Determine the [X, Y] coordinate at the center of the cell enclosing the given text.  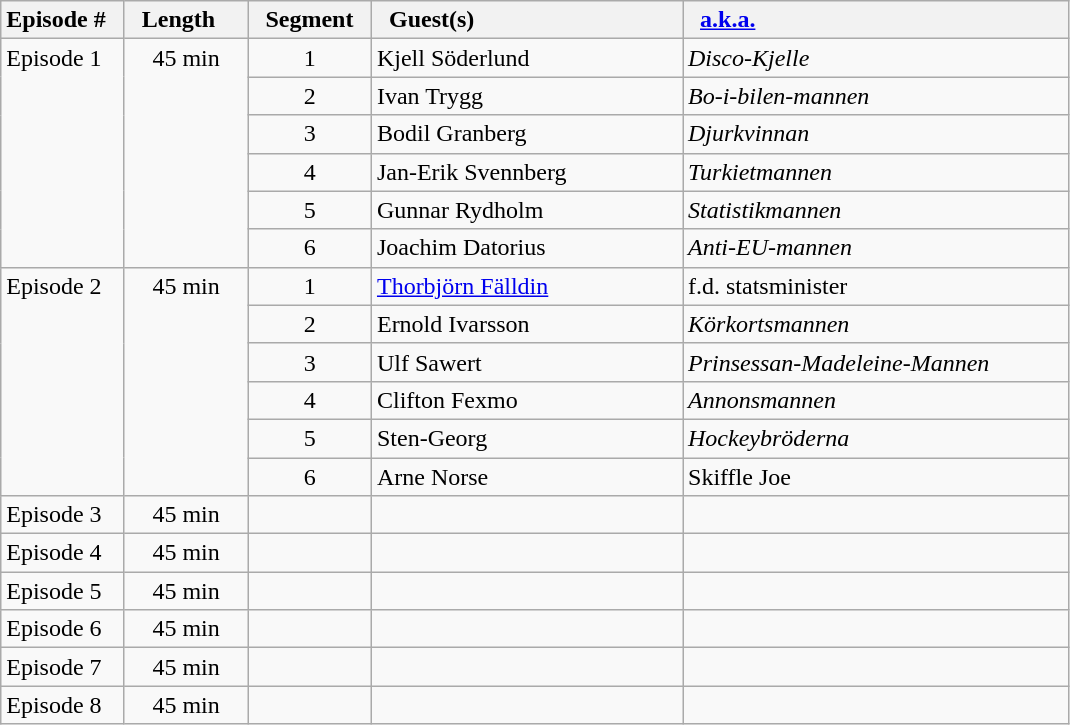
Prinsessan-Madeleine-Mannen [875, 362]
Episode 1 [63, 153]
Djurkvinnan [875, 134]
Ulf Sawert [526, 362]
Thorbjörn Fälldin [526, 286]
Körkortsmannen [875, 324]
Guest(s) [526, 20]
Hockeybröderna [875, 438]
Episode 5 [63, 591]
Clifton Fexmo [526, 400]
Sten-Georg [526, 438]
Episode 8 [63, 705]
Annonsmannen [875, 400]
Episode 7 [63, 667]
Segment [310, 20]
Skiffle Joe [875, 477]
Arne Norse [526, 477]
Episode 3 [63, 515]
Episode # [63, 20]
Bo-i-bilen-mannen [875, 96]
Length [186, 20]
Episode 6 [63, 629]
Ernold Ivarsson [526, 324]
Episode 2 [63, 381]
Joachim Datorius [526, 248]
Jan-Erik Svennberg [526, 172]
Kjell Söderlund [526, 58]
a.k.a. [875, 20]
Gunnar Rydholm [526, 210]
f.d. statsminister [875, 286]
Anti-EU-mannen [875, 248]
Turkietmannen [875, 172]
Ivan Trygg [526, 96]
Bodil Granberg [526, 134]
Statistikmannen [875, 210]
Episode 4 [63, 553]
Disco-Kjelle [875, 58]
